Capture the cell that displays the provided text and extract its (x, y) central coordinate. 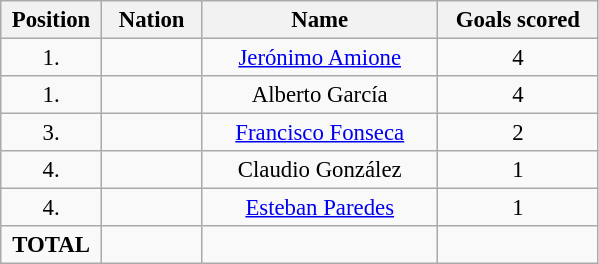
3. (52, 133)
Nation (152, 20)
Francisco Fonseca (320, 133)
Alberto García (320, 95)
2 (518, 133)
Name (320, 20)
Esteban Paredes (320, 208)
Claudio González (320, 170)
Goals scored (518, 20)
Position (52, 20)
Jerónimo Amione (320, 58)
TOTAL (52, 245)
